Identify which cell holds the provided text, then report its (x, y) central coordinate. 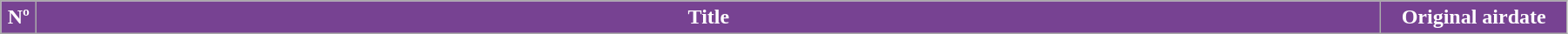
Nº (19, 17)
Title (708, 17)
Original airdate (1474, 17)
